Scan for the cell matching the given text and deliver its (x, y) coordinate at center. 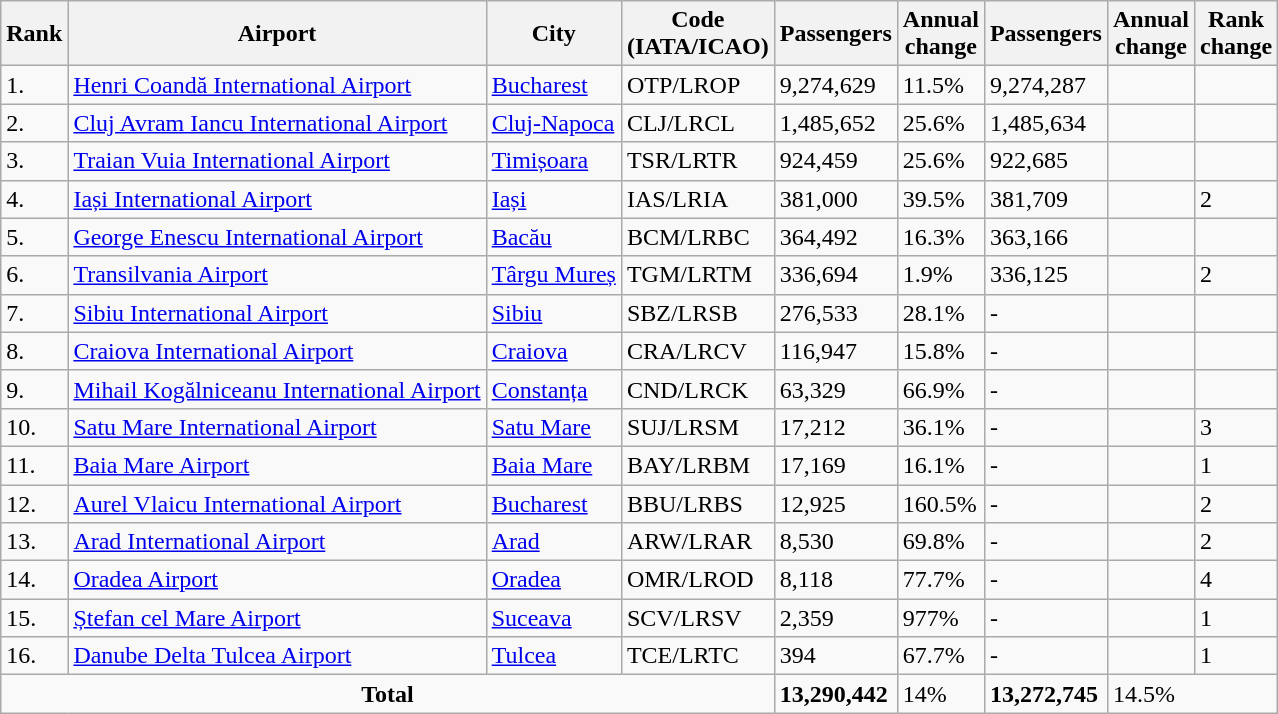
OMR/LROD (698, 580)
160.5% (940, 503)
1.9% (940, 275)
Sibiu International Airport (277, 313)
TSR/LRTR (698, 161)
67.7% (940, 656)
69.8% (940, 542)
Iași (554, 199)
15.8% (940, 351)
Suceava (554, 618)
276,533 (836, 313)
2. (34, 123)
Bacău (554, 237)
116,947 (836, 351)
Traian Vuia International Airport (277, 161)
77.7% (940, 580)
394 (836, 656)
363,166 (1046, 237)
17,212 (836, 427)
Târgu Mureș (554, 275)
9,274,287 (1046, 85)
CLJ/LRCL (698, 123)
9. (34, 389)
Aurel Vlaicu International Airport (277, 503)
63,329 (836, 389)
17,169 (836, 465)
Baia Mare (554, 465)
39.5% (940, 199)
OTP/LROP (698, 85)
336,125 (1046, 275)
3 (1236, 427)
Constanța (554, 389)
Craiova (554, 351)
4 (1236, 580)
CRA/LRCV (698, 351)
15. (34, 618)
14. (34, 580)
11. (34, 465)
Satu Mare (554, 427)
TCE/LRTC (698, 656)
4. (34, 199)
Mihail Kogălniceanu International Airport (277, 389)
1,485,652 (836, 123)
364,492 (836, 237)
Rankchange (1236, 34)
10. (34, 427)
SCV/LRSV (698, 618)
Tulcea (554, 656)
11.5% (940, 85)
Oradea Airport (277, 580)
City (554, 34)
Henri Coandă International Airport (277, 85)
Cluj-Napoca (554, 123)
36.1% (940, 427)
8. (34, 351)
CND/LRCK (698, 389)
336,694 (836, 275)
Ștefan cel Mare Airport (277, 618)
ARW/LRAR (698, 542)
924,459 (836, 161)
Total (388, 694)
2,359 (836, 618)
977% (940, 618)
9,274,629 (836, 85)
BBU/LRBS (698, 503)
14.5% (1192, 694)
16.3% (940, 237)
Arad (554, 542)
381,709 (1046, 199)
922,685 (1046, 161)
381,000 (836, 199)
16. (34, 656)
TGM/LRTM (698, 275)
Cluj Avram Iancu International Airport (277, 123)
14% (940, 694)
8,530 (836, 542)
BCM/LRBC (698, 237)
George Enescu International Airport (277, 237)
1,485,634 (1046, 123)
13. (34, 542)
7. (34, 313)
12,925 (836, 503)
13,272,745 (1046, 694)
Timișoara (554, 161)
Rank (34, 34)
13,290,442 (836, 694)
SBZ/LRSB (698, 313)
IAS/LRIA (698, 199)
Danube Delta Tulcea Airport (277, 656)
BAY/LRBM (698, 465)
6. (34, 275)
Sibiu (554, 313)
28.1% (940, 313)
66.9% (940, 389)
5. (34, 237)
Airport (277, 34)
Oradea (554, 580)
12. (34, 503)
Satu Mare International Airport (277, 427)
1. (34, 85)
Iași International Airport (277, 199)
Transilvania Airport (277, 275)
Arad International Airport (277, 542)
Baia Mare Airport (277, 465)
SUJ/LRSM (698, 427)
16.1% (940, 465)
3. (34, 161)
Craiova International Airport (277, 351)
Code(IATA/ICAO) (698, 34)
8,118 (836, 580)
